Search for the cell housing the specified text and yield its (X, Y) center coordinate. 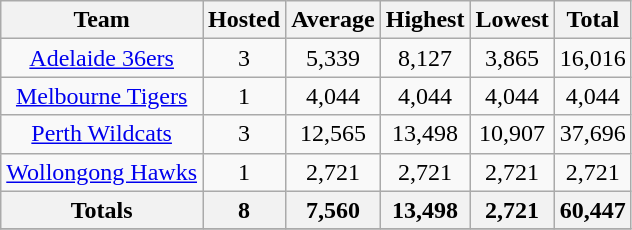
Average (334, 20)
Hosted (244, 20)
7,560 (334, 210)
Total (592, 20)
8,127 (425, 58)
37,696 (592, 134)
Lowest (512, 20)
Totals (102, 210)
Melbourne Tigers (102, 96)
60,447 (592, 210)
16,016 (592, 58)
5,339 (334, 58)
12,565 (334, 134)
Wollongong Hawks (102, 172)
Team (102, 20)
8 (244, 210)
Highest (425, 20)
10,907 (512, 134)
Perth Wildcats (102, 134)
Adelaide 36ers (102, 58)
3,865 (512, 58)
